Capture the cell that displays the provided text and extract its [X, Y] central coordinate. 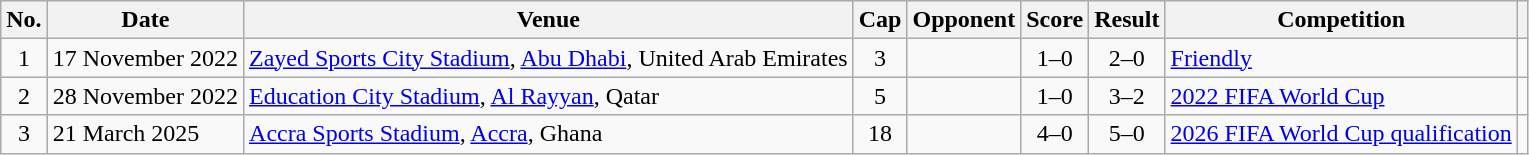
2026 FIFA World Cup qualification [1341, 134]
5 [880, 96]
3–2 [1127, 96]
4–0 [1055, 134]
No. [24, 20]
28 November 2022 [145, 96]
Opponent [964, 20]
Venue [549, 20]
Competition [1341, 20]
Friendly [1341, 58]
Education City Stadium, Al Rayyan, Qatar [549, 96]
21 March 2025 [145, 134]
Zayed Sports City Stadium, Abu Dhabi, United Arab Emirates [549, 58]
2–0 [1127, 58]
Result [1127, 20]
5–0 [1127, 134]
17 November 2022 [145, 58]
Cap [880, 20]
1 [24, 58]
Accra Sports Stadium, Accra, Ghana [549, 134]
2022 FIFA World Cup [1341, 96]
Date [145, 20]
Score [1055, 20]
18 [880, 134]
2 [24, 96]
